Return (X, Y) of the center of cell containing provided text 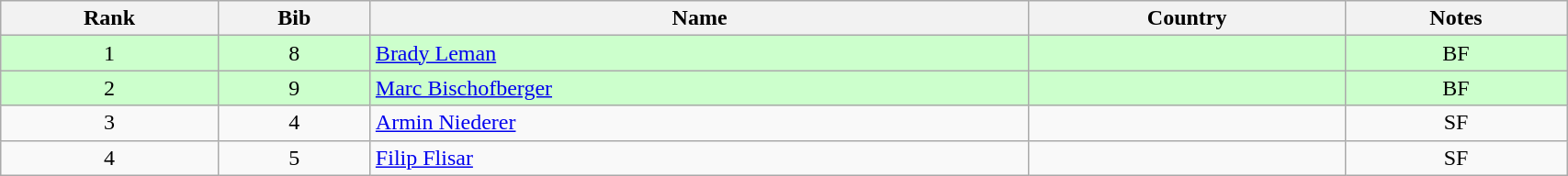
Country (1187, 18)
9 (294, 88)
Filip Flisar (700, 158)
Armin Niederer (700, 123)
3 (110, 123)
5 (294, 158)
Marc Bischofberger (700, 88)
Notes (1455, 18)
8 (294, 53)
Rank (110, 18)
Name (700, 18)
2 (110, 88)
1 (110, 53)
Bib (294, 18)
Brady Leman (700, 53)
